For the text-containing cell, return its midpoint in [x, y] coordinate format. 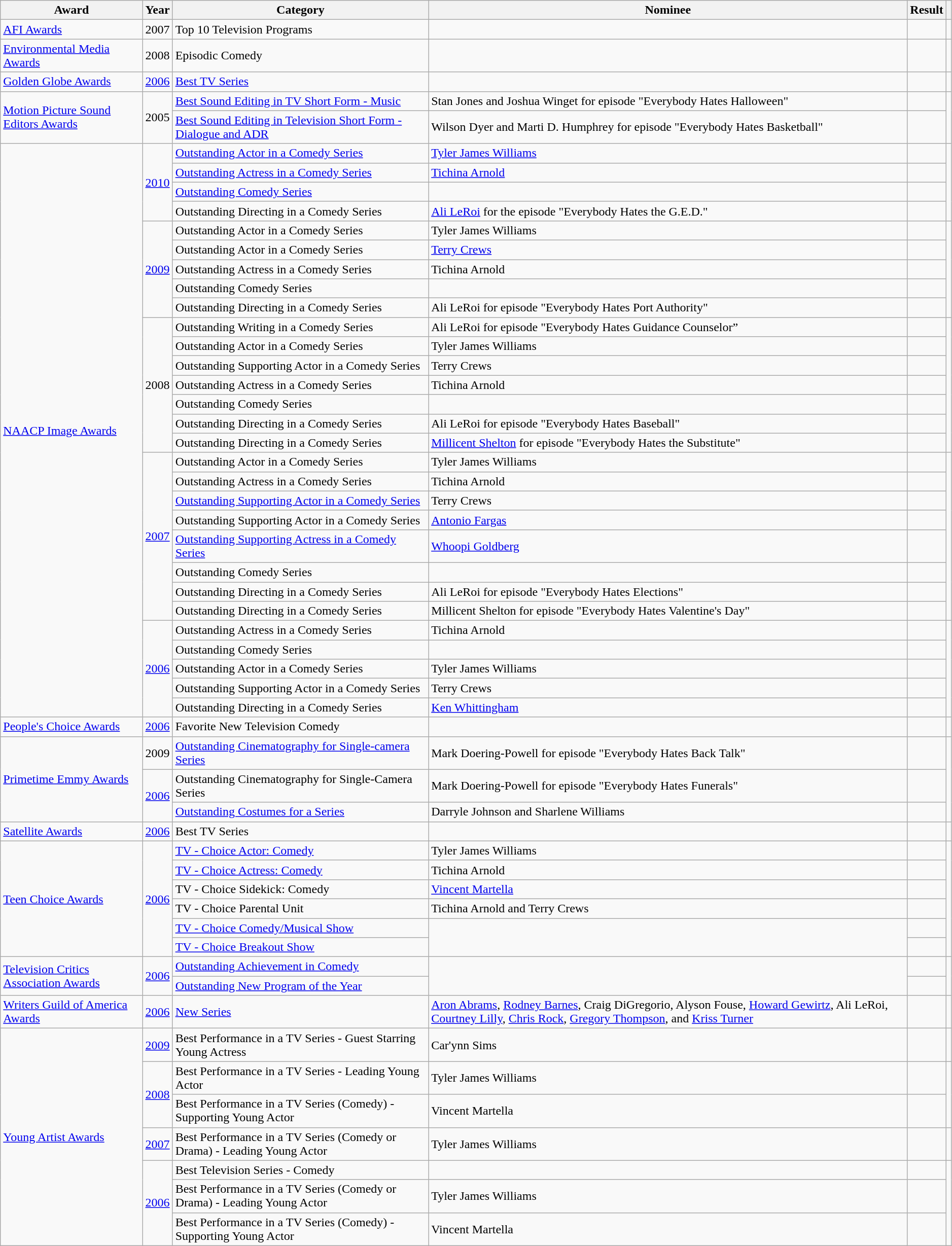
Television Critics Association Awards [72, 976]
Ken Whittingham [668, 707]
2005 [157, 118]
Best Sound Editing in Television Short Form - Dialogue and ADR [300, 127]
Ali LeRoi for episode "Everybody Hates Elections" [668, 592]
Top 10 Television Programs [300, 29]
Ali LeRoi for episode "Everybody Hates Port Authority" [668, 308]
2010 [157, 182]
Whoopi Goldberg [668, 546]
Environmental Media Awards [72, 56]
TV - Choice Sidekick: Comedy [300, 889]
Writers Guild of America Awards [72, 1012]
Best Sound Editing in TV Short Form - Music [300, 101]
Best Performance in a TV Series - Leading Young Actor [300, 1078]
Award [72, 10]
Episodic Comedy [300, 56]
Ali LeRoi for episode "Everybody Hates Guidance Counselor” [668, 327]
Millicent Shelton for episode "Everybody Hates Valentine's Day" [668, 611]
Darryle Johnson and Sharlene Williams [668, 812]
Mark Doering-Powell for episode "Everybody Hates Funerals" [668, 786]
Outstanding New Program of the Year [300, 986]
TV - Choice Actress: Comedy [300, 870]
Ali LeRoi for episode "Everybody Hates Baseball" [668, 423]
AFI Awards [72, 29]
Millicent Shelton for episode "Everybody Hates the Substitute" [668, 443]
Year [157, 10]
Outstanding Supporting Actress in a Comedy Series [300, 546]
Satellite Awards [72, 831]
Young Artist Awards [72, 1137]
People's Choice Awards [72, 727]
Best Television Series - Comedy [300, 1170]
Golden Globe Awards [72, 82]
Category [300, 10]
Ali LeRoi for the episode "Everybody Hates the G.E.D." [668, 211]
Wilson Dyer and Marti D. Humphrey for episode "Everybody Hates Basketball" [668, 127]
TV - Choice Actor: Comedy [300, 850]
Outstanding Achievement in Comedy [300, 967]
TV - Choice Comedy/Musical Show [300, 928]
Outstanding Cinematography for Single-Camera Series [300, 786]
TV - Choice Breakout Show [300, 947]
Aron Abrams, Rodney Barnes, Craig DiGregorio, Alyson Fouse, Howard Gewirtz, Ali LeRoi, Courtney Lilly, Chris Rock, Gregory Thompson, and Kriss Turner [668, 1012]
Stan Jones and Joshua Winget for episode "Everybody Hates Halloween" [668, 101]
Outstanding Cinematography for Single-camera Series [300, 753]
Primetime Emmy Awards [72, 779]
Tichina Arnold and Terry Crews [668, 908]
Nominee [668, 10]
Teen Choice Awards [72, 899]
Mark Doering-Powell for episode "Everybody Hates Back Talk" [668, 753]
Car'ynn Sims [668, 1045]
Motion Picture Sound Editors Awards [72, 118]
NAACP Image Awards [72, 430]
New Series [300, 1012]
Best Performance in a TV Series - Guest Starring Young Actress [300, 1045]
Antonio Fargas [668, 520]
Outstanding Writing in a Comedy Series [300, 327]
Result [927, 10]
Outstanding Costumes for a Series [300, 812]
TV - Choice Parental Unit [300, 908]
Favorite New Television Comedy [300, 727]
